Provide the [x, y] coordinate of the cell's center where the given text is located.  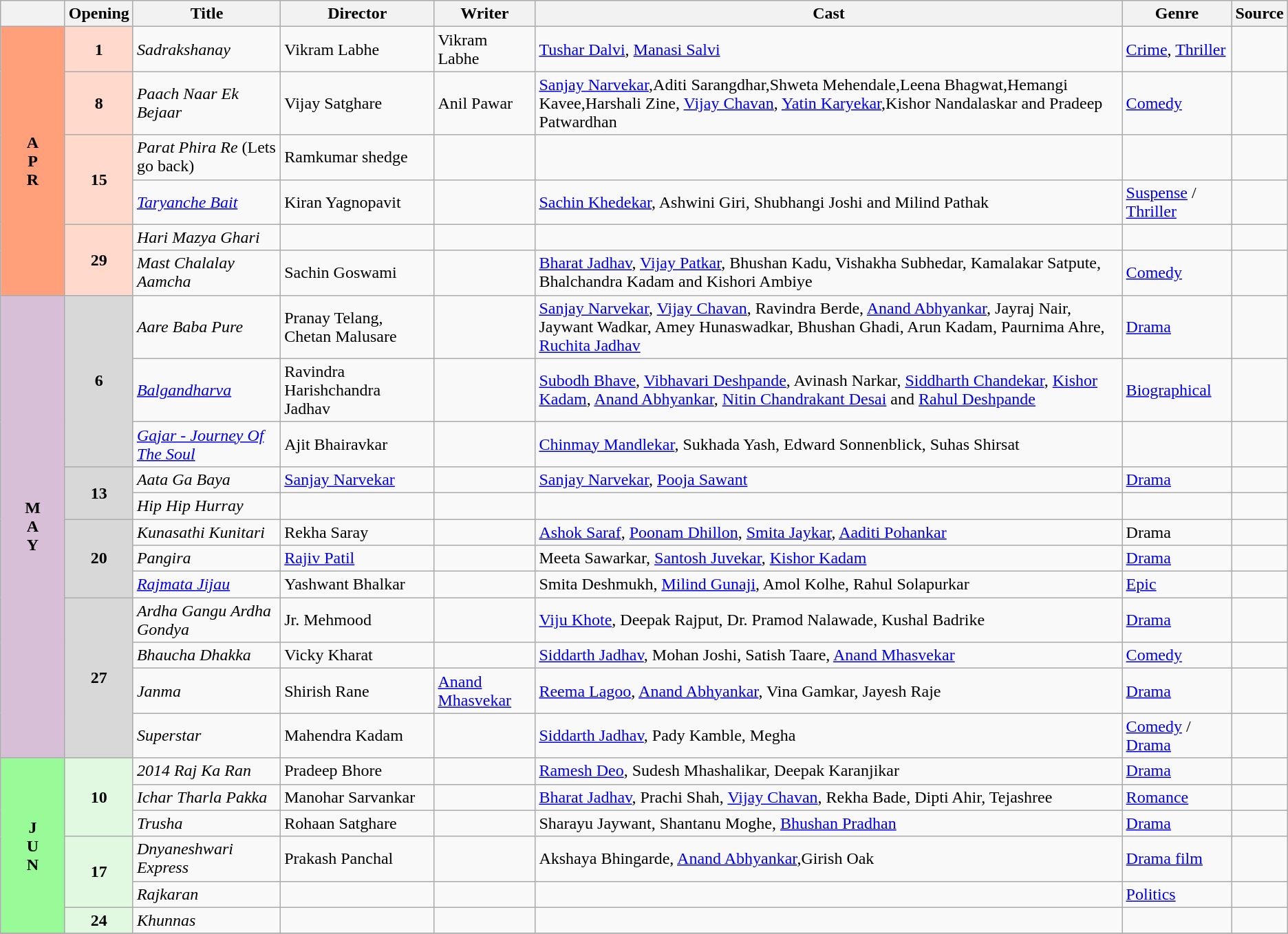
Writer [484, 14]
Crime, Thriller [1177, 50]
Sachin Goswami [358, 272]
Sanjay Narvekar, Pooja Sawant [828, 479]
Mahendra Kadam [358, 736]
Viju Khote, Deepak Rajput, Dr. Pramod Nalawade, Kushal Badrike [828, 620]
Epic [1177, 585]
Cast [828, 14]
Sadrakshanay [206, 50]
Pangira [206, 558]
Pradeep Bhore [358, 771]
Janma [206, 691]
Dnyaneshwari Express [206, 858]
Shirish Rane [358, 691]
Jr. Mehmood [358, 620]
Paach Naar Ek Bejaar [206, 103]
Suspense / Thriller [1177, 202]
Ardha Gangu Ardha Gondya [206, 620]
Ramkumar shedge [358, 157]
Prakash Panchal [358, 858]
24 [99, 920]
Siddarth Jadhav, Mohan Joshi, Satish Taare, Anand Mhasvekar [828, 655]
17 [99, 872]
Vicky Kharat [358, 655]
Kunasathi Kunitari [206, 532]
Anand Mhasvekar [484, 691]
Sharayu Jaywant, Shantanu Moghe, Bhushan Pradhan [828, 823]
Meeta Sawarkar, Santosh Juvekar, Kishor Kadam [828, 558]
Sachin Khedekar, Ashwini Giri, Shubhangi Joshi and Milind Pathak [828, 202]
APR [33, 161]
29 [99, 260]
Ajit Bhairavkar [358, 444]
Biographical [1177, 390]
Genre [1177, 14]
Anil Pawar [484, 103]
Bhaucha Dhakka [206, 655]
Subodh Bhave, Vibhavari Deshpande, Avinash Narkar, Siddharth Chandekar, Kishor Kadam, Anand Abhyankar, Nitin Chandrakant Desai and Rahul Deshpande [828, 390]
Hari Mazya Ghari [206, 237]
Parat Phira Re (Lets go back) [206, 157]
Ichar Tharla Pakka [206, 797]
Drama film [1177, 858]
Chinmay Mandlekar, Sukhada Yash, Edward Sonnenblick, Suhas Shirsat [828, 444]
Rajkaran [206, 894]
Rohaan Satghare [358, 823]
13 [99, 492]
Aata Ga Baya [206, 479]
20 [99, 558]
Reema Lagoo, Anand Abhyankar, Vina Gamkar, Jayesh Raje [828, 691]
Tushar Dalvi, Manasi Salvi [828, 50]
Title [206, 14]
Ravindra Harishchandra Jadhav [358, 390]
Romance [1177, 797]
10 [99, 797]
Comedy / Drama [1177, 736]
Director [358, 14]
Rajmata Jijau [206, 585]
Kiran Yagnopavit [358, 202]
Siddarth Jadhav, Pady Kamble, Megha [828, 736]
Manohar Sarvankar [358, 797]
Source [1259, 14]
Balgandharva [206, 390]
Politics [1177, 894]
Opening [99, 14]
Yashwant Bhalkar [358, 585]
Ashok Saraf, Poonam Dhillon, Smita Jaykar, Aaditi Pohankar [828, 532]
Mast Chalalay Aamcha [206, 272]
Vijay Satghare [358, 103]
Trusha [206, 823]
Pranay Telang, Chetan Malusare [358, 327]
Khunnas [206, 920]
Bharat Jadhav, Prachi Shah, Vijay Chavan, Rekha Bade, Dipti Ahir, Tejashree [828, 797]
Superstar [206, 736]
Aare Baba Pure [206, 327]
Taryanche Bait [206, 202]
Rekha Saray [358, 532]
6 [99, 381]
Akshaya Bhingarde, Anand Abhyankar,Girish Oak [828, 858]
8 [99, 103]
JUN [33, 846]
Hip Hip Hurray [206, 506]
Bharat Jadhav, Vijay Patkar, Bhushan Kadu, Vishakha Subhedar, Kamalakar Satpute, Bhalchandra Kadam and Kishori Ambiye [828, 272]
MAY [33, 527]
Gajar - Journey Of The Soul [206, 444]
Sanjay Narvekar [358, 479]
Rajiv Patil [358, 558]
15 [99, 180]
2014 Raj Ka Ran [206, 771]
27 [99, 678]
Ramesh Deo, Sudesh Mhashalikar, Deepak Karanjikar [828, 771]
1 [99, 50]
Smita Deshmukh, Milind Gunaji, Amol Kolhe, Rahul Solapurkar [828, 585]
